Output the [X, Y] coordinate of the center of the cell containing the given text.  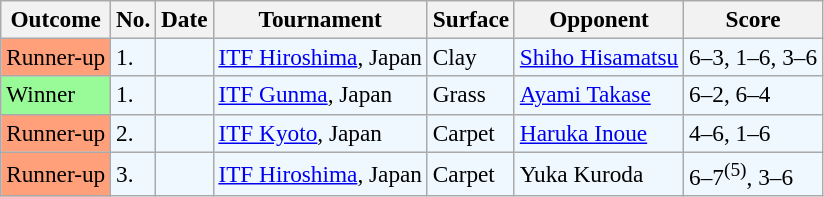
6–3, 1–6, 3–6 [754, 57]
Haruka Inoue [598, 133]
4–6, 1–6 [754, 133]
Ayami Takase [598, 95]
Date [184, 19]
Score [754, 19]
ITF Kyoto, Japan [320, 133]
Tournament [320, 19]
3. [134, 173]
No. [134, 19]
Shiho Hisamatsu [598, 57]
ITF Gunma, Japan [320, 95]
6–7(5), 3–6 [754, 173]
Surface [470, 19]
Outcome [56, 19]
2. [134, 133]
Winner [56, 95]
Clay [470, 57]
Opponent [598, 19]
6–2, 6–4 [754, 95]
Grass [470, 95]
Yuka Kuroda [598, 173]
